Pinpoint the cell where the given text exists, returning its (x, y) midpoint coordinate. 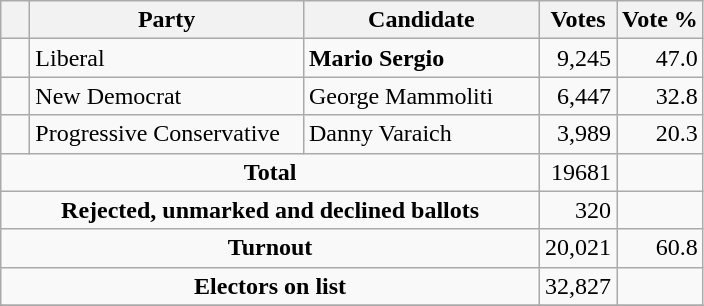
32,827 (578, 286)
20,021 (578, 248)
Danny Varaich (421, 134)
20.3 (660, 134)
Candidate (421, 20)
6,447 (578, 96)
Rejected, unmarked and declined ballots (270, 210)
Votes (578, 20)
George Mammoliti (421, 96)
Party (167, 20)
19681 (578, 172)
60.8 (660, 248)
3,989 (578, 134)
9,245 (578, 58)
Vote % (660, 20)
Electors on list (270, 286)
Mario Sergio (421, 58)
Liberal (167, 58)
47.0 (660, 58)
32.8 (660, 96)
New Democrat (167, 96)
Progressive Conservative (167, 134)
Total (270, 172)
Turnout (270, 248)
320 (578, 210)
